Search for the cell housing the specified text and yield its [x, y] center coordinate. 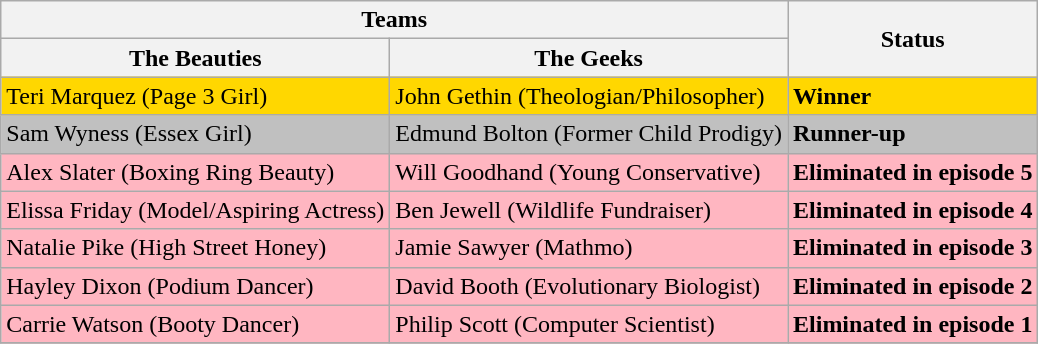
John Gethin (Theologian/Philosopher) [589, 96]
Carrie Watson (Booty Dancer) [196, 324]
Natalie Pike (High Street Honey) [196, 248]
Hayley Dixon (Podium Dancer) [196, 286]
Sam Wyness (Essex Girl) [196, 134]
Status [913, 39]
Eliminated in episode 1 [913, 324]
Elissa Friday (Model/Aspiring Actress) [196, 210]
Alex Slater (Boxing Ring Beauty) [196, 172]
Jamie Sawyer (Mathmo) [589, 248]
Winner [913, 96]
The Beauties [196, 58]
Will Goodhand (Young Conservative) [589, 172]
Runner-up [913, 134]
Ben Jewell (Wildlife Fundraiser) [589, 210]
Teri Marquez (Page 3 Girl) [196, 96]
Eliminated in episode 5 [913, 172]
Teams [394, 20]
Eliminated in episode 4 [913, 210]
Philip Scott (Computer Scientist) [589, 324]
David Booth (Evolutionary Biologist) [589, 286]
Eliminated in episode 2 [913, 286]
Edmund Bolton (Former Child Prodigy) [589, 134]
The Geeks [589, 58]
Eliminated in episode 3 [913, 248]
